Scan for the cell matching the given text and deliver its (x, y) coordinate at center. 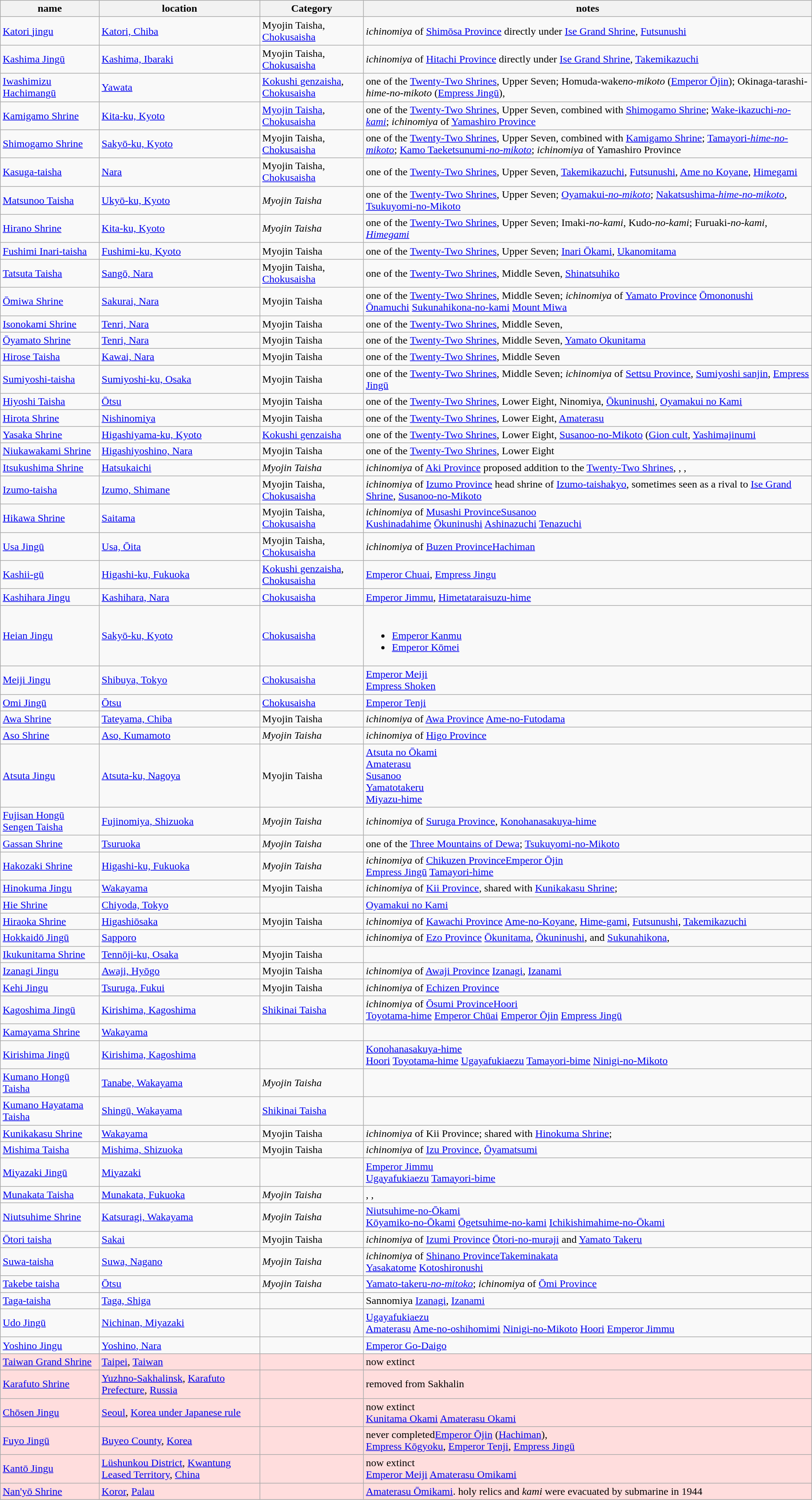
Katsuragi, Wakayama (180, 1217)
one of the Twenty-Two Shrines, Upper Seven; Homuda-wakeno-mikoto (Emperor Ōjin); Okinaga-tarashi-hime-no-mikoto (Empress Jingū), (587, 88)
Munakata Taisha (50, 1195)
Gassan Shrine (50, 844)
Sannomiya Izanagi, Izanami (587, 1300)
now extinctKunitama Okami Amaterasu Okami (587, 1412)
Omi Jingū (50, 702)
Saitama (180, 518)
Nichinan, Miyazaki (180, 1323)
Emperor Tenji (587, 702)
Tennōji-ku, Osaka (180, 954)
one of the Twenty-Two Shrines, Upper Seven, combined with Shimogamo Shrine; Wake-ikazuchi-no-kami; ichinomiya of Yamashiro Province (587, 115)
Niutsuhime Shrine (50, 1217)
Matsunoo Taisha (50, 200)
Kokushi genzaisha (311, 435)
, , (587, 1195)
Hirano Shrine (50, 228)
ichinomiya of Izumi Province Ōtori-no-muraji and Yamato Takeru (587, 1239)
one of the Twenty-Two Shrines, Upper Seven; Imaki-no-kami, Kudo-no-kami; Furuaki-no-kami, Himegami (587, 228)
Hirota Shrine (50, 418)
Chōsen Jingu (50, 1412)
Emperor KanmuEmperor Kōmei (587, 635)
Hokkaidō Jingū (50, 938)
never completedEmperor Ōjin (Hachiman),Empress Kōgyoku, Emperor Tenji, Empress Jingū (587, 1441)
Suwa-taisha (50, 1261)
name (50, 9)
Mishima Taisha (50, 1150)
Koror, Palau (180, 1491)
Tatsuta Taisha (50, 273)
ichinomiya of Izumo Province head shrine of Izumo-taishakyo, sometimes seen as a rival to Ise Grand Shrine, Susanoo-no-Mikoto (587, 490)
Higashiōsaka (180, 921)
one of the Twenty-Two Shrines, Middle Seven, Yamato Okunitama (587, 341)
Fushimi-ku, Kyoto (180, 251)
Hatsukaichi (180, 468)
Ōtori taisha (50, 1239)
Iwashimizu Hachimangū (50, 88)
Tsuruga, Fukui (180, 987)
ichinomiya of Awaji Province Izanagi, Izanami (587, 971)
ichinomiya of Echizen Province (587, 987)
Emperor JimmuUgayafukiaezu Tamayori-bime (587, 1172)
ichinomiya of Ōsumi ProvinceHooriToyotama-hime Emperor Chūai Emperor Ōjin Empress Jingū (587, 1010)
Kamigamo Shrine (50, 115)
Katori jingu (50, 31)
Ōyamato Shrine (50, 341)
Sumiyoshi-ku, Osaka (180, 379)
Shingū, Wakayama (180, 1111)
Yamato-takeru-no-mitoko; ichinomiya of Ōmi Province (587, 1284)
Itsukushima Shrine (50, 468)
ichinomiya of Suruga Province, Konohanasakuya-hime (587, 822)
Izanagi Jingu (50, 971)
now extinctEmperor Meiji Amaterasu Omikami (587, 1469)
Sangō, Nara (180, 273)
Meiji Jingu (50, 680)
Shimogamo Shrine (50, 144)
Hiraoka Shrine (50, 921)
Yuzhno-Sakhalinsk, Karafuto Prefecture, Russia (180, 1384)
Kumano Hayatama Taisha (50, 1111)
Tsuruoka (180, 844)
Yasaka Shrine (50, 435)
Emperor Go-Daigo (587, 1345)
Udo Jingū (50, 1323)
Miyazaki (180, 1172)
Hakozaki Shrine (50, 866)
one of the Twenty-Two Shrines, Lower Eight (587, 451)
Oyamakui no Kami (587, 905)
Sapporo (180, 938)
Nishinomiya (180, 418)
Kashima, Ibaraki (180, 59)
Emperor Jimmu, Himetataraisuzu-hime (587, 597)
Suwa, Nagano (180, 1261)
ichinomiya of Kii Province; shared with Hinokuma Shrine; (587, 1133)
Kashima Jingū (50, 59)
Karafuto Shrine (50, 1384)
Usa Jingū (50, 547)
one of the Twenty-Two Shrines, Middle Seven, Shinatsuhiko (587, 273)
Kumano Hongū Taisha (50, 1083)
Sakai (180, 1239)
removed from Sakhalin (587, 1384)
Yoshino, Nara (180, 1345)
Amaterasu Ōmikami. holy relics and kami were evacuated by submarine in 1944 (587, 1491)
Usa, Ōita (180, 547)
ichinomiya of Higo Province (587, 736)
ichinomiya of Shimōsa Province directly under Ise Grand Shrine, Futsunushi (587, 31)
Mishima, Shizuoka (180, 1150)
Katori, Chiba (180, 31)
Hiyoshi Taisha (50, 402)
ichinomiya of Chikuzen ProvinceEmperor ŌjinEmpress Jingū Tamayori-hime (587, 866)
ichinomiya of Musashi ProvinceSusanooKushinadahime Ōkuninushi Ashinazuchi Tenazuchi (587, 518)
one of the Twenty-Two Shrines, Lower Eight, Amaterasu (587, 418)
now extinct (587, 1362)
notes (587, 9)
Fushimi Inari-taisha (50, 251)
Kirishima Jingū (50, 1054)
Kashihara Jingu (50, 597)
Hirose Taisha (50, 357)
Lüshunkou District, Kwantung Leased Territory, China (180, 1469)
Izumo, Shimane (180, 490)
ichinomiya of Hitachi Province directly under Ise Grand Shrine, Takemikazuchi (587, 59)
Taga, Shiga (180, 1300)
Fujinomiya, Shizuoka (180, 822)
Takebe taisha (50, 1284)
ichinomiya of Buzen ProvinceHachiman (587, 547)
Izumo-taisha (50, 490)
one of the Twenty-Two Shrines, Middle Seven; ichinomiya of Settsu Province, Sumiyoshi sanjin, Empress Jingū (587, 379)
ichinomiya of Izu Province, Ōyamatsumi (587, 1150)
Kagoshima Jingū (50, 1010)
ichinomiya of Kawachi Province Ame-no-Koyane, Hime-gami, Futsunushi, Takemikazuchi (587, 921)
Atsuta Jingu (50, 776)
ichinomiya of Shinano ProvinceTakeminakataYasakatome Kotoshironushi (587, 1261)
Isonokami Shrine (50, 324)
Niukawakami Shrine (50, 451)
one of the Twenty-Two Shrines, Upper Seven, Takemikazuchi, Futsunushi, Ame no Koyane, Himegami (587, 172)
one of the Twenty-Two Shrines, Upper Seven; Oyamakui-no-mikoto; Nakatsushima-hime-no-mikoto, Tsukuyomi-no-Mikoto (587, 200)
Kashihara, Nara (180, 597)
ichinomiya of Awa Province Ame-no-Futodama (587, 719)
UgayafukiaezuAmaterasu Ame-no-oshihomimi Ninigi-no-Mikoto Hoori Emperor Jimmu (587, 1323)
Taiwan Grand Shrine (50, 1362)
Awa Shrine (50, 719)
Emperor Chuai, Empress Jingu (587, 574)
Nan'yō Shrine (50, 1491)
one of the Twenty-Two Shrines, Lower Eight, Susanoo-no-Mikoto (Gion cult, Yashimajinumi (587, 435)
Atsuta-ku, Nagoya (180, 776)
Taipei, Taiwan (180, 1362)
ichinomiya of Kii Province, shared with Kunikakasu Shrine; (587, 888)
one of the Twenty-Two Shrines, Lower Eight, Ninomiya, Ōkuninushi, Oyamakui no Kami (587, 402)
ichinomiya of Ezo Province Ōkunitama, Ōkuninushi, and Sukunahikona, (587, 938)
Fujisan Hongū Sengen Taisha (50, 822)
Sumiyoshi-taisha (50, 379)
Fuyo Jingū (50, 1441)
Munakata, Fukuoka (180, 1195)
Aso Shrine (50, 736)
Kantō Jingu (50, 1469)
Taga-taisha (50, 1300)
Chiyoda, Tokyo (180, 905)
Miyazaki Jingū (50, 1172)
Tateyama, Chiba (180, 719)
location (180, 9)
Higashiyoshino, Nara (180, 451)
one of the Twenty-Two Shrines, Middle Seven (587, 357)
Awaji, Hyōgo (180, 971)
Kehi Jingu (50, 987)
Aso, Kumamoto (180, 736)
Ōmiwa Shrine (50, 301)
Buyeo County, Korea (180, 1441)
Niutsuhime-no-ŌkamiKōyamiko-no-Ōkami Ōgetsuhime-no-kami Ichikishimahime-no-Ōkami (587, 1217)
Emperor MeijiEmpress Shoken (587, 680)
Category (311, 9)
Atsuta no ŌkamiAmaterasuSusanooYamatotakeruMiyazu-hime (587, 776)
Heian Jingu (50, 635)
one of the Twenty-Two Shrines, Upper Seven; Inari Ōkami, Ukanomitama (587, 251)
Seoul, Korea under Japanese rule (180, 1412)
one of the Twenty-Two Shrines, Middle Seven; ichinomiya of Yamato Province ŌmononushiŌnamuchi Sukunahikona-no-kami Mount Miwa (587, 301)
ichinomiya of Aki Province proposed addition to the Twenty-Two Shrines, , , (587, 468)
Hinokuma Jingu (50, 888)
Yawata (180, 88)
one of the Three Mountains of Dewa; Tsukuyomi-no-Mikoto (587, 844)
Ikukunitama Shrine (50, 954)
one of the Twenty-Two Shrines, Middle Seven, (587, 324)
Kamayama Shrine (50, 1032)
Yoshino Jingu (50, 1345)
Tanabe, Wakayama (180, 1083)
Kasuga-taisha (50, 172)
Nara (180, 172)
Higashiyama-ku, Kyoto (180, 435)
Kashii-gū (50, 574)
Konohanasakuya-himeHoori Toyotama-hime Ugayafukiaezu Tamayori-bime Ninigi-no-Mikoto (587, 1054)
Hikawa Shrine (50, 518)
Sakurai, Nara (180, 301)
Ukyō-ku, Kyoto (180, 200)
Hie Shrine (50, 905)
Shibuya, Tokyo (180, 680)
Kawai, Nara (180, 357)
Kunikakasu Shrine (50, 1133)
